Return the (X, Y) coordinate for the center point of the cell that contains the specified text.  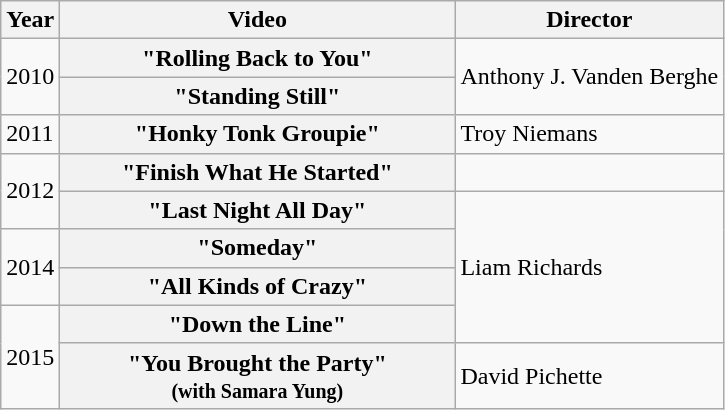
David Pichette (590, 376)
2011 (30, 134)
"Down the Line" (258, 324)
"You Brought the Party"(with Samara Yung) (258, 376)
2010 (30, 77)
"Honky Tonk Groupie" (258, 134)
2014 (30, 267)
2012 (30, 191)
"All Kinds of Crazy" (258, 286)
"Someday" (258, 248)
2015 (30, 356)
Liam Richards (590, 267)
Director (590, 20)
"Rolling Back to You" (258, 58)
"Last Night All Day" (258, 210)
Video (258, 20)
"Finish What He Started" (258, 172)
"Standing Still" (258, 96)
Anthony J. Vanden Berghe (590, 77)
Troy Niemans (590, 134)
Year (30, 20)
